Pinpoint the cell where the given text exists, returning its [x, y] midpoint coordinate. 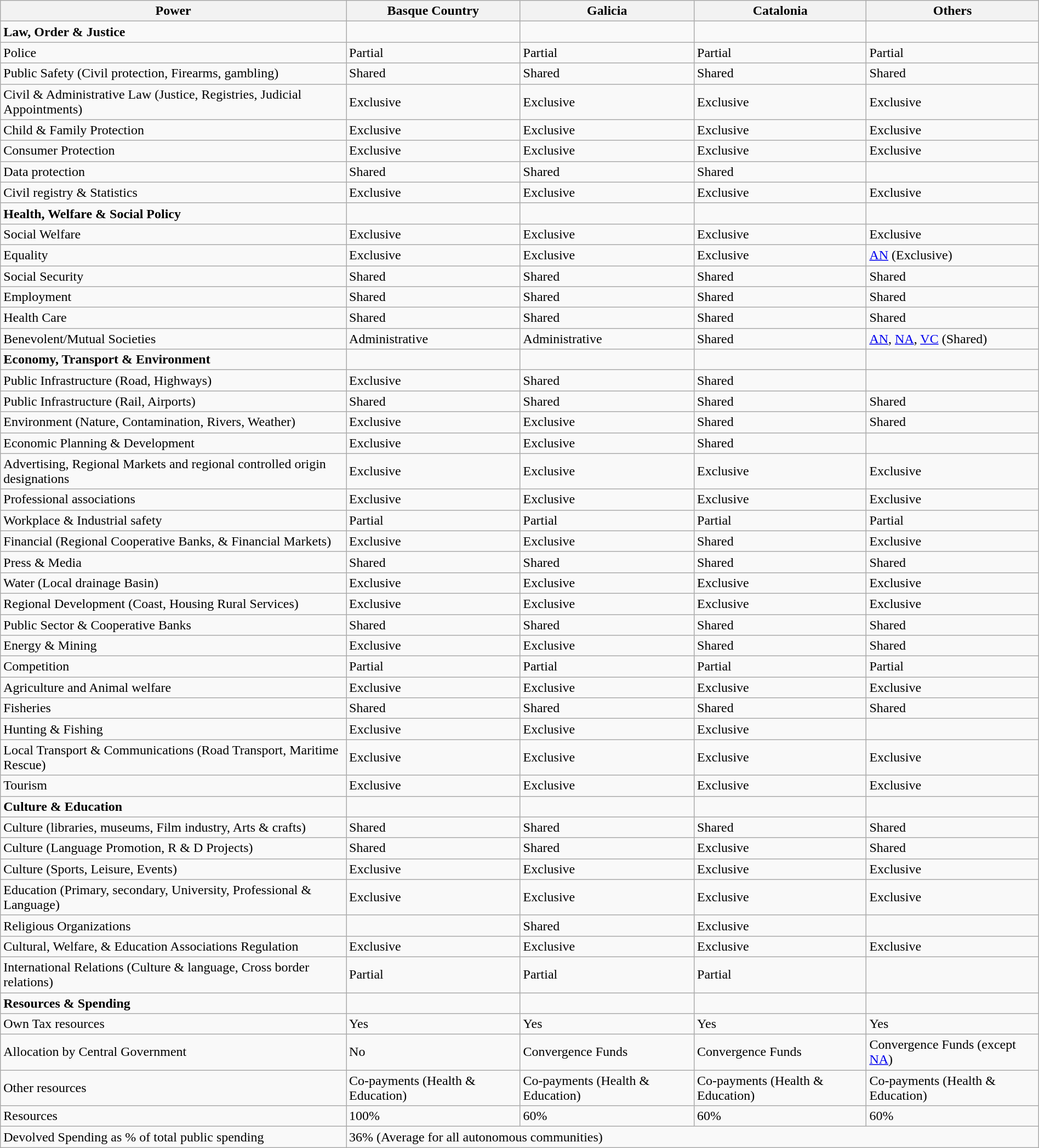
Culture (Language Promotion, R & D Projects) [173, 848]
Employment [173, 297]
Galicia [607, 11]
100% [433, 1116]
Workplace & Industrial safety [173, 520]
Law, Order & Justice [173, 32]
Health, Welfare & Social Policy [173, 213]
Water (Local drainage Basin) [173, 583]
Education (Primary, secondary, University, Professional & Language) [173, 897]
Financial (Regional Cooperative Banks, & Financial Markets) [173, 541]
Press & Media [173, 562]
Advertising, Regional Markets and regional controlled origin designations [173, 471]
Tourism [173, 786]
Cultural, Welfare, & Education Associations Regulation [173, 946]
Religious Organizations [173, 925]
Agriculture and Animal welfare [173, 687]
Regional Development (Coast, Housing Rural Services) [173, 604]
Catalonia [780, 11]
AN (Exclusive) [952, 255]
Culture (Sports, Leisure, Events) [173, 869]
Allocation by Central Government [173, 1053]
Consumer Protection [173, 151]
Police [173, 53]
Power [173, 11]
Public Sector & Cooperative Banks [173, 624]
Fisheries [173, 708]
Other resources [173, 1088]
Civil registry & Statistics [173, 192]
36% (Average for all autonomous communities) [693, 1137]
Equality [173, 255]
Economy, Transport & Environment [173, 360]
Data protection [173, 172]
Child & Family Protection [173, 130]
Others [952, 11]
Social Security [173, 276]
Own Tax resources [173, 1024]
Convergence Funds (except NA) [952, 1053]
Economic Planning & Development [173, 443]
Benevolent/Mutual Societies [173, 339]
Health Care [173, 318]
Devolved Spending as % of total public spending [173, 1137]
Culture (libraries, museums, Film industry, Arts & crafts) [173, 827]
Energy & Mining [173, 646]
Public Infrastructure (Rail, Airports) [173, 401]
Resources & Spending [173, 1003]
Competition [173, 667]
Hunting & Fishing [173, 729]
Environment (Nature, Contamination, Rivers, Weather) [173, 422]
Professional associations [173, 499]
Civil & Administrative Law (Justice, Registries, Judicial Appointments) [173, 102]
Resources [173, 1116]
Public Safety (Civil protection, Firearms, gambling) [173, 73]
Culture & Education [173, 806]
Basque Country [433, 11]
Social Welfare [173, 234]
International Relations (Culture & language, Cross border relations) [173, 975]
Public Infrastructure (Road, Highways) [173, 380]
No [433, 1053]
Local Transport & Communications (Road Transport, Maritime Rescue) [173, 758]
AN, NA, VC (Shared) [952, 339]
